Pinpoint the cell where the given text exists, returning its (X, Y) midpoint coordinate. 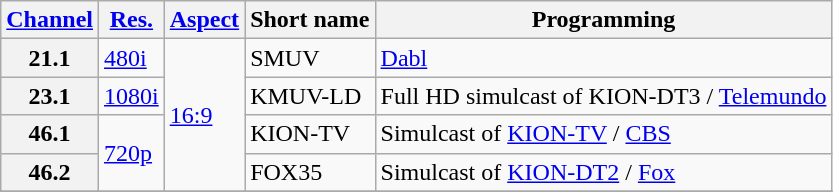
SMUV (310, 58)
KION-TV (310, 134)
46.1 (50, 134)
21.1 (50, 58)
Programming (604, 20)
Simulcast of KION-DT2 / Fox (604, 172)
Channel (50, 20)
Res. (132, 20)
16:9 (204, 115)
720p (132, 153)
Short name (310, 20)
KMUV-LD (310, 96)
FOX35 (310, 172)
Aspect (204, 20)
480i (132, 58)
Simulcast of KION-TV / CBS (604, 134)
Full HD simulcast of KION-DT3 / Telemundo (604, 96)
46.2 (50, 172)
23.1 (50, 96)
Dabl (604, 58)
1080i (132, 96)
